Detect which cell encompasses the target text, then output its [X, Y] center coordinate. 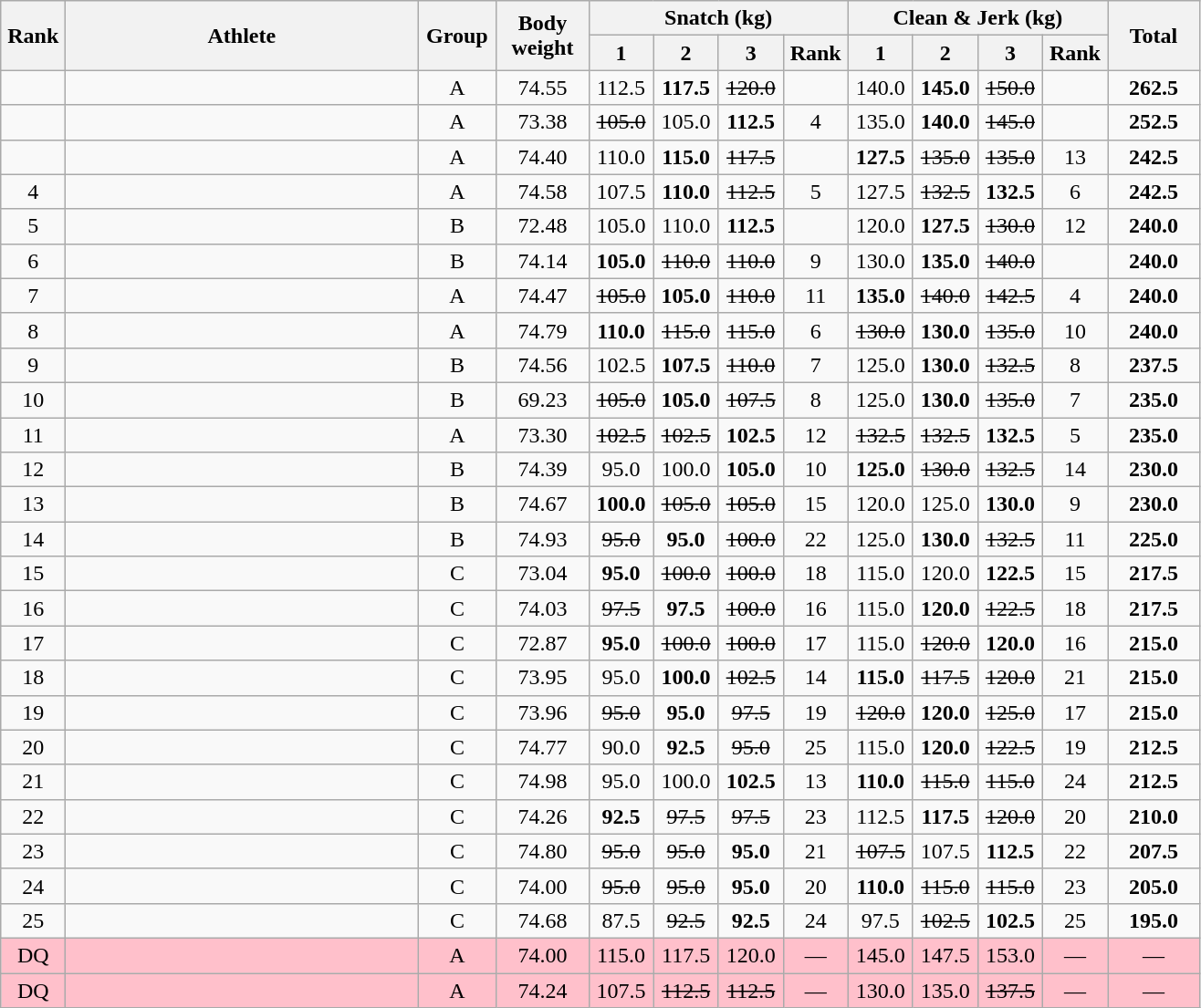
74.26 [542, 816]
237.5 [1154, 365]
74.55 [542, 88]
153.0 [1009, 955]
74.58 [542, 192]
74.47 [542, 296]
207.5 [1154, 851]
73.38 [542, 122]
262.5 [1154, 88]
72.48 [542, 226]
74.24 [542, 990]
74.40 [542, 157]
69.23 [542, 400]
90.0 [621, 747]
150.0 [1009, 88]
225.0 [1154, 539]
74.77 [542, 747]
74.67 [542, 504]
74.80 [542, 851]
74.79 [542, 330]
73.04 [542, 574]
87.5 [621, 920]
74.98 [542, 782]
195.0 [1154, 920]
74.39 [542, 470]
74.14 [542, 261]
147.5 [945, 955]
Clean & Jerk (kg) [977, 18]
72.87 [542, 643]
74.03 [542, 608]
Snatch (kg) [718, 18]
73.95 [542, 678]
Body weight [542, 36]
Group [457, 36]
137.5 [1009, 990]
205.0 [1154, 886]
252.5 [1154, 122]
Total [1154, 36]
73.30 [542, 435]
142.5 [1009, 296]
210.0 [1154, 816]
74.68 [542, 920]
Athlete [242, 36]
74.93 [542, 539]
73.96 [542, 712]
74.56 [542, 365]
